Find where the given text appears and provide that cell's center as [x, y] coordinate. 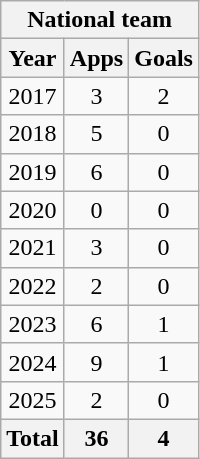
Total [33, 438]
Year [33, 58]
2021 [33, 248]
Goals [164, 58]
2018 [33, 134]
2020 [33, 210]
2025 [33, 400]
4 [164, 438]
2023 [33, 324]
36 [96, 438]
2019 [33, 172]
5 [96, 134]
2024 [33, 362]
9 [96, 362]
2022 [33, 286]
Apps [96, 58]
2017 [33, 96]
National team [100, 20]
